Locate the cell with the specified text and output its [x, y] center coordinate. 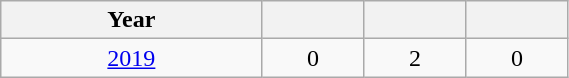
Year [132, 20]
2 [415, 58]
2019 [132, 58]
